For the text-containing cell, return its midpoint in [x, y] coordinate format. 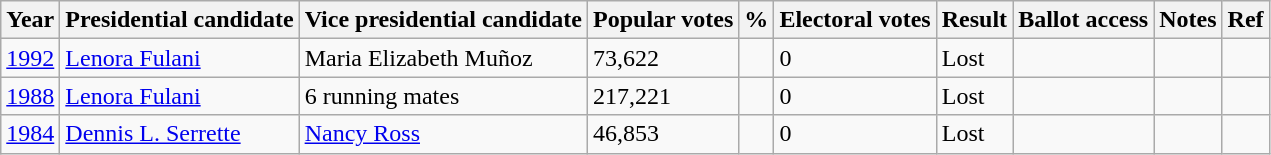
Dennis L. Serrette [180, 134]
73,622 [664, 58]
Maria Elizabeth Muñoz [443, 58]
Nancy Ross [443, 134]
Ref [1246, 20]
217,221 [664, 96]
1984 [30, 134]
Notes [1188, 20]
Electoral votes [855, 20]
% [756, 20]
6 running mates [443, 96]
Ballot access [1084, 20]
Popular votes [664, 20]
46,853 [664, 134]
Presidential candidate [180, 20]
1988 [30, 96]
Year [30, 20]
Result [974, 20]
1992 [30, 58]
Vice presidential candidate [443, 20]
